Extract the (X, Y) coordinate from the center of the cell holding the provided text.  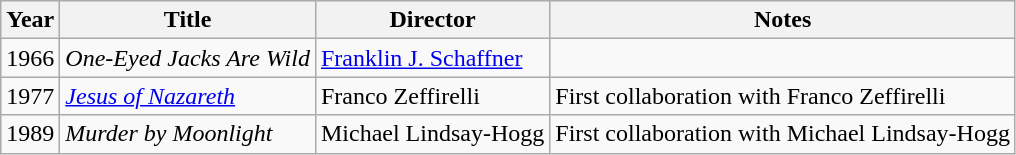
Title (188, 20)
Jesus of Nazareth (188, 96)
Michael Lindsay-Hogg (432, 134)
Franco Zeffirelli (432, 96)
One-Eyed Jacks Are Wild (188, 58)
Year (30, 20)
Franklin J. Schaffner (432, 58)
Notes (783, 20)
1989 (30, 134)
1977 (30, 96)
First collaboration with Franco Zeffirelli (783, 96)
First collaboration with Michael Lindsay-Hogg (783, 134)
Murder by Moonlight (188, 134)
1966 (30, 58)
Director (432, 20)
